Pinpoint the cell where the given text exists, returning its [x, y] midpoint coordinate. 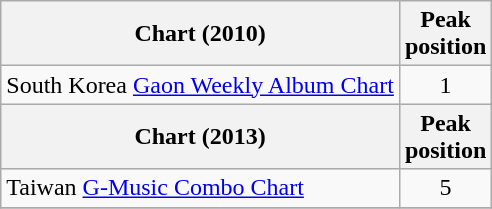
Taiwan G-Music Combo Chart [200, 188]
5 [445, 188]
Chart (2013) [200, 136]
1 [445, 85]
South Korea Gaon Weekly Album Chart [200, 85]
Chart (2010) [200, 34]
